Extract the [x, y] coordinate from the center of the cell holding the provided text.  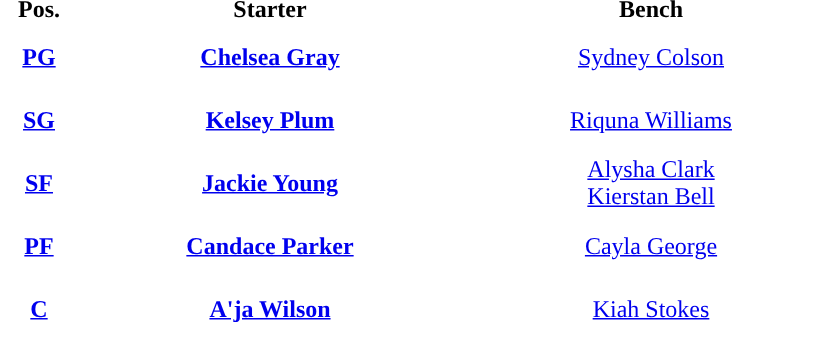
Cayla George [651, 246]
SG [39, 120]
SF [39, 183]
Sydney Colson [651, 57]
Chelsea Gray [270, 57]
A'ja Wilson [270, 309]
Alysha ClarkKierstan Bell [651, 183]
C [39, 309]
PF [39, 246]
Kelsey Plum [270, 120]
Candace Parker [270, 246]
Jackie Young [270, 183]
Kiah Stokes [651, 309]
PG [39, 57]
Riquna Williams [651, 120]
